Determine the [x, y] coordinate at the center of the cell enclosing the given text.  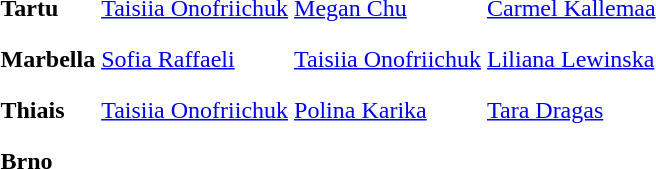
Sofia Raffaeli [195, 59]
Polina Karika [388, 110]
